Output the (x, y) coordinate of the center of the cell containing the given text.  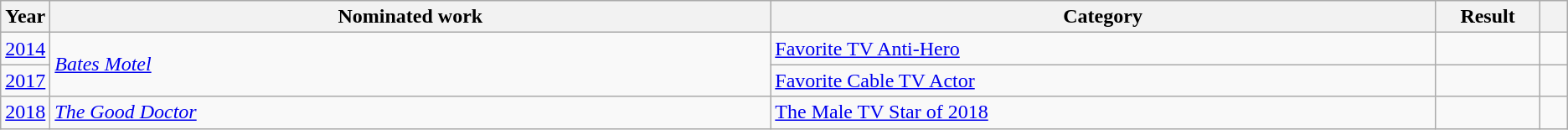
Favorite Cable TV Actor (1103, 81)
2018 (25, 112)
Result (1488, 17)
Nominated work (410, 17)
2017 (25, 81)
2014 (25, 49)
Year (25, 17)
Bates Motel (410, 65)
The Male TV Star of 2018 (1103, 112)
The Good Doctor (410, 112)
Category (1103, 17)
Favorite TV Anti-Hero (1103, 49)
